Capture the cell that displays the provided text and extract its (X, Y) central coordinate. 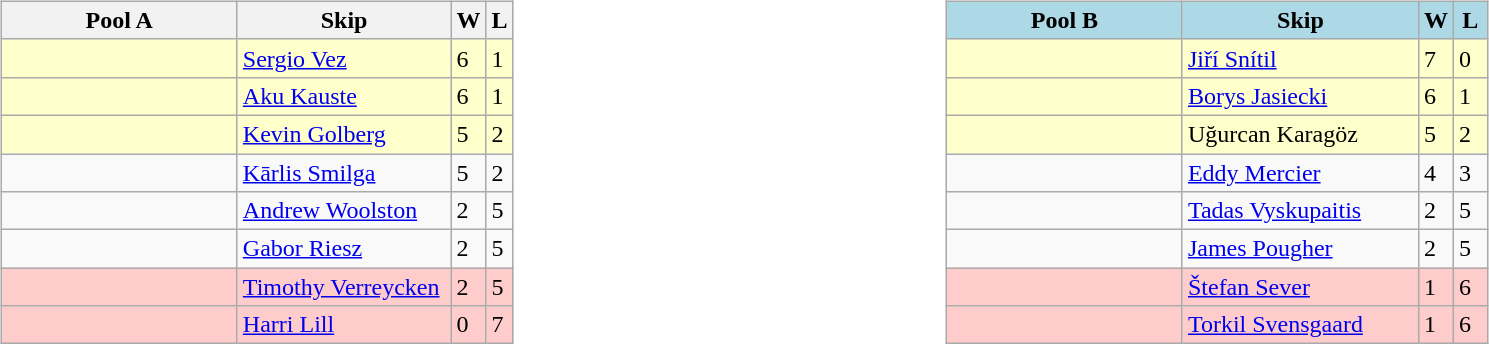
Torkil Svensgaard (1300, 325)
4 (1436, 173)
Kārlis Smilga (344, 173)
Tadas Vyskupaitis (1300, 211)
Štefan Sever (1300, 287)
Jiří Snítil (1300, 58)
Eddy Mercier (1300, 173)
Harri Lill (344, 325)
Aku Kauste (344, 96)
Borys Jasiecki (1300, 96)
3 (1471, 173)
Andrew Woolston (344, 211)
Pool B (1064, 20)
Sergio Vez (344, 58)
Gabor Riesz (344, 249)
James Pougher (1300, 249)
Pool A (119, 20)
Kevin Golberg (344, 134)
Timothy Verreycken (344, 287)
Uğurcan Karagöz (1300, 134)
